Scan for the cell matching the given text and deliver its (X, Y) coordinate at center. 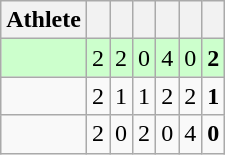
Athlete (44, 20)
